Return (X, Y) of the center of cell containing provided text 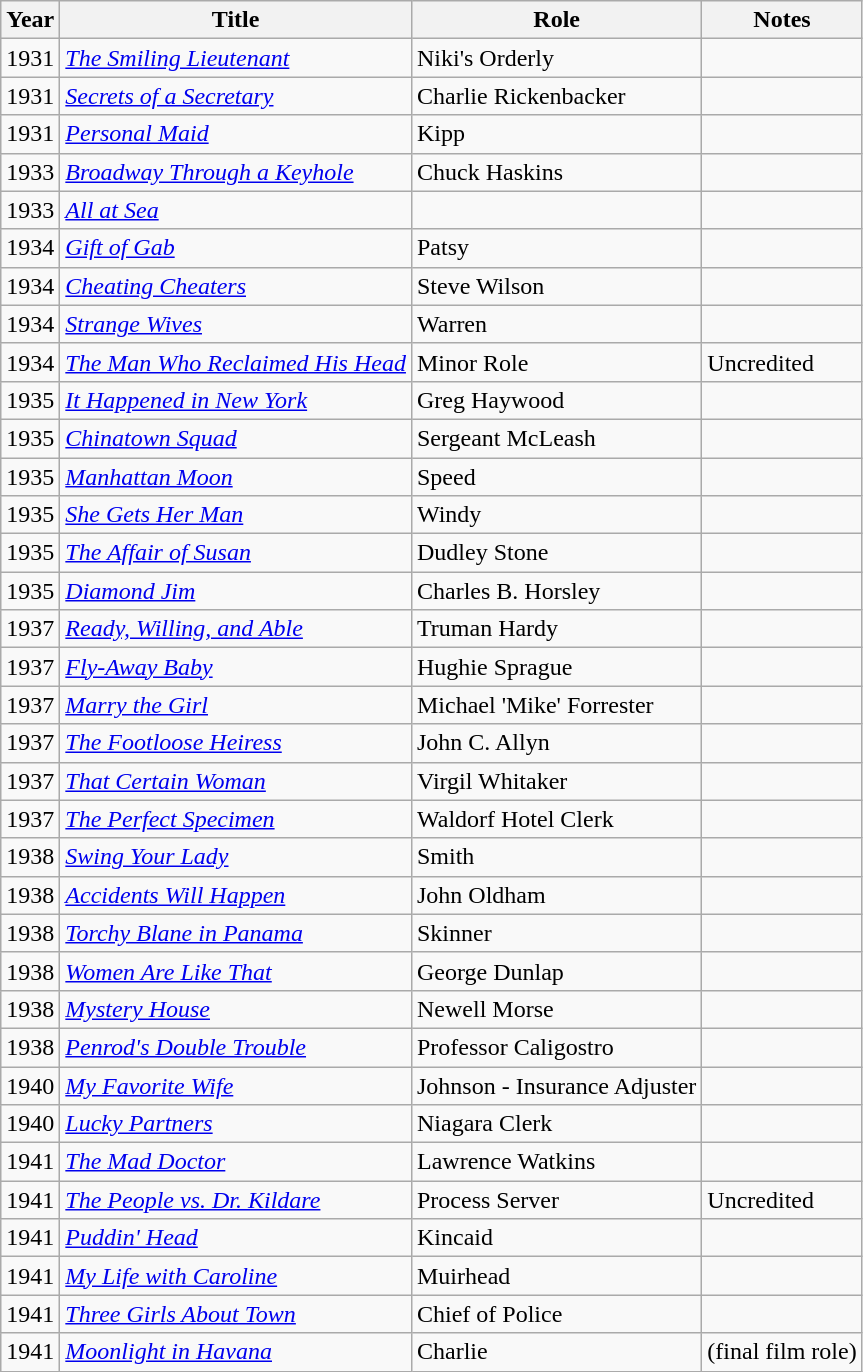
Speed (556, 477)
Patsy (556, 248)
Smith (556, 857)
Gift of Gab (236, 248)
Windy (556, 515)
Women Are Like That (236, 971)
Kipp (556, 134)
That Certain Woman (236, 781)
Greg Haywood (556, 400)
(final film role) (782, 1352)
Hughie Sprague (556, 667)
Role (556, 20)
Diamond Jim (236, 591)
Notes (782, 20)
Swing Your Lady (236, 857)
Fly-Away Baby (236, 667)
Strange Wives (236, 324)
Personal Maid (236, 134)
The Perfect Specimen (236, 819)
Three Girls About Town (236, 1314)
Newell Morse (556, 1009)
She Gets Her Man (236, 515)
Michael 'Mike' Forrester (556, 705)
Charlie Rickenbacker (556, 96)
Mystery House (236, 1009)
My Favorite Wife (236, 1085)
Truman Hardy (556, 629)
Cheating Cheaters (236, 286)
Waldorf Hotel Clerk (556, 819)
Accidents Will Happen (236, 895)
Minor Role (556, 362)
Dudley Stone (556, 553)
Moonlight in Havana (236, 1352)
Virgil Whitaker (556, 781)
The Affair of Susan (236, 553)
Johnson - Insurance Adjuster (556, 1085)
Title (236, 20)
John C. Allyn (556, 743)
Lawrence Watkins (556, 1162)
Puddin' Head (236, 1238)
Niagara Clerk (556, 1124)
Year (30, 20)
Sergeant McLeash (556, 438)
Marry the Girl (236, 705)
My Life with Caroline (236, 1276)
Muirhead (556, 1276)
The Mad Doctor (236, 1162)
Lucky Partners (236, 1124)
The Man Who Reclaimed His Head (236, 362)
Charlie (556, 1352)
Chuck Haskins (556, 172)
Process Server (556, 1200)
Torchy Blane in Panama (236, 933)
Niki's Orderly (556, 58)
The Smiling Lieutenant (236, 58)
Professor Caligostro (556, 1047)
Penrod's Double Trouble (236, 1047)
Charles B. Horsley (556, 591)
Kincaid (556, 1238)
Skinner (556, 933)
John Oldham (556, 895)
Broadway Through a Keyhole (236, 172)
Steve Wilson (556, 286)
George Dunlap (556, 971)
Chief of Police (556, 1314)
Manhattan Moon (236, 477)
Ready, Willing, and Able (236, 629)
It Happened in New York (236, 400)
All at Sea (236, 210)
The Footloose Heiress (236, 743)
Warren (556, 324)
Chinatown Squad (236, 438)
The People vs. Dr. Kildare (236, 1200)
Secrets of a Secretary (236, 96)
